Find where the given text appears and provide that cell's center as [x, y] coordinate. 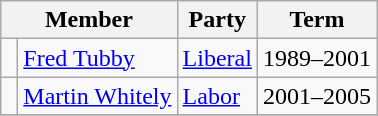
Labor [217, 96]
Term [316, 20]
Liberal [217, 58]
2001–2005 [316, 96]
Fred Tubby [98, 58]
Party [217, 20]
Martin Whitely [98, 96]
1989–2001 [316, 58]
Member [89, 20]
